Identify which cell holds the provided text, then report its [x, y] central coordinate. 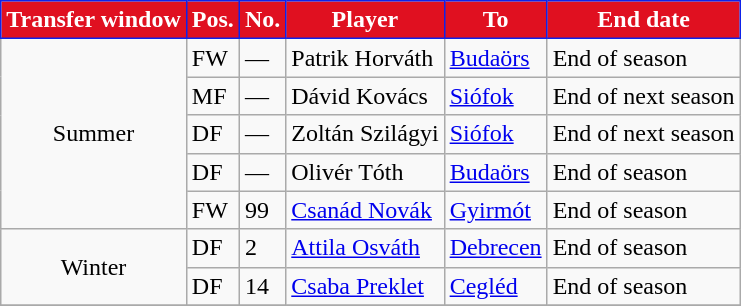
Csaba Preklet [365, 286]
Csanád Novák [365, 210]
Transfer window [94, 20]
99 [262, 210]
Debrecen [496, 248]
14 [262, 286]
Gyirmót [496, 210]
Olivér Tóth [365, 172]
Cegléd [496, 286]
No. [262, 20]
Patrik Horváth [365, 58]
Pos. [212, 20]
2 [262, 248]
Attila Osváth [365, 248]
Zoltán Szilágyi [365, 134]
End date [644, 20]
Player [365, 20]
Summer [94, 134]
MF [212, 96]
Winter [94, 267]
Dávid Kovács [365, 96]
To [496, 20]
